For the text-containing cell, return its midpoint in (X, Y) coordinate format. 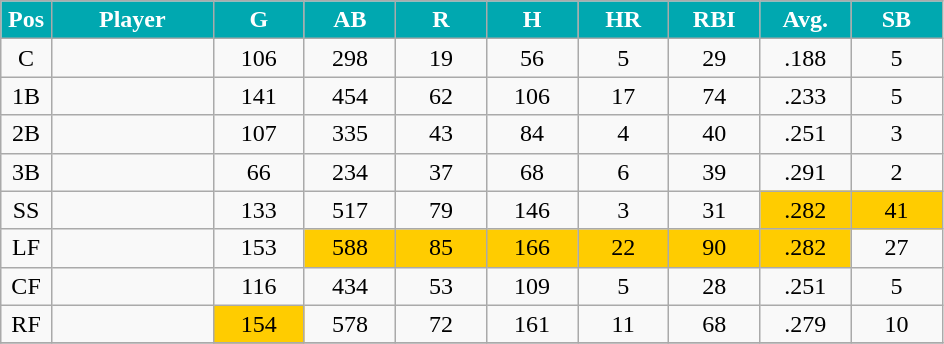
72 (440, 324)
153 (258, 248)
56 (532, 58)
578 (350, 324)
C (26, 58)
27 (896, 248)
588 (350, 248)
74 (714, 96)
SS (26, 210)
RBI (714, 20)
Player (132, 20)
RF (26, 324)
133 (258, 210)
R (440, 20)
2 (896, 172)
4 (624, 134)
17 (624, 96)
28 (714, 286)
434 (350, 286)
19 (440, 58)
146 (532, 210)
6 (624, 172)
1B (26, 96)
.233 (806, 96)
29 (714, 58)
22 (624, 248)
G (258, 20)
84 (532, 134)
HR (624, 20)
454 (350, 96)
298 (350, 58)
166 (532, 248)
37 (440, 172)
234 (350, 172)
39 (714, 172)
.188 (806, 58)
.291 (806, 172)
109 (532, 286)
H (532, 20)
141 (258, 96)
161 (532, 324)
79 (440, 210)
116 (258, 286)
517 (350, 210)
2B (26, 134)
.279 (806, 324)
LF (26, 248)
11 (624, 324)
Pos (26, 20)
10 (896, 324)
AB (350, 20)
SB (896, 20)
85 (440, 248)
Avg. (806, 20)
CF (26, 286)
3B (26, 172)
41 (896, 210)
43 (440, 134)
62 (440, 96)
335 (350, 134)
53 (440, 286)
107 (258, 134)
90 (714, 248)
31 (714, 210)
66 (258, 172)
154 (258, 324)
40 (714, 134)
